For the text-containing cell, return its midpoint in (X, Y) coordinate format. 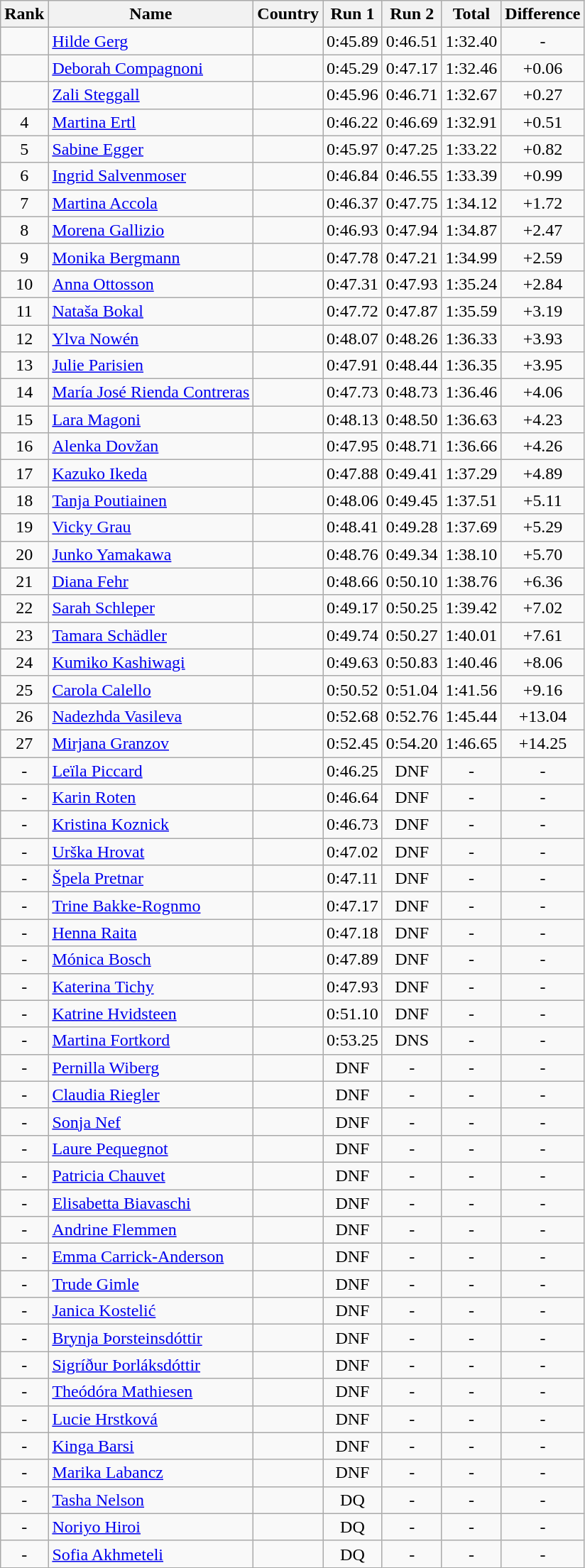
0:48.07 (353, 339)
Kumiko Kashiwagi (151, 662)
1:33.22 (471, 149)
Tasha Nelson (151, 1500)
16 (24, 446)
1:41.56 (471, 689)
Laure Pequegnot (151, 1148)
0:49.74 (353, 635)
1:36.46 (471, 393)
+4.89 (542, 473)
Špela Pretnar (151, 879)
0:49.28 (412, 527)
22 (24, 608)
Nadezhda Vasileva (151, 716)
Difference (542, 14)
Theódóra Mathiesen (151, 1392)
0:49.63 (353, 662)
13 (24, 366)
+0.82 (542, 149)
1:37.51 (471, 500)
1:35.59 (471, 311)
Katerina Tichy (151, 987)
1:40.46 (471, 662)
17 (24, 473)
Vicky Grau (151, 527)
Deborah Compagnoni (151, 68)
0:48.50 (412, 420)
+2.59 (542, 257)
0:47.89 (353, 960)
0:52.45 (353, 743)
1:36.33 (471, 339)
Name (151, 14)
0:49.34 (412, 554)
8 (24, 230)
0:46.93 (353, 230)
Ingrid Salvenmoser (151, 176)
0:50.27 (412, 635)
14 (24, 393)
+0.99 (542, 176)
Brynja Þorsteinsdóttir (151, 1338)
Ylva Nowén (151, 339)
+3.95 (542, 366)
0:47.94 (412, 230)
0:45.29 (353, 68)
19 (24, 527)
+8.06 (542, 662)
0:46.64 (353, 798)
0:46.71 (412, 95)
0:51.10 (353, 1014)
0:46.84 (353, 176)
Diana Fehr (151, 581)
12 (24, 339)
1:36.35 (471, 366)
Tamara Schädler (151, 635)
15 (24, 420)
+4.26 (542, 446)
1:36.66 (471, 446)
Katrine Hvidsteen (151, 1014)
6 (24, 176)
Julie Parisien (151, 366)
0:47.18 (353, 933)
0:46.51 (412, 41)
Martina Ertl (151, 122)
Emma Carrick-Anderson (151, 1257)
0:48.13 (353, 420)
0:52.68 (353, 716)
Karin Roten (151, 798)
Martina Fortkord (151, 1041)
Lara Magoni (151, 420)
0:51.04 (412, 689)
Rank (24, 14)
5 (24, 149)
1:34.99 (471, 257)
Run 1 (353, 14)
+1.72 (542, 203)
0:50.52 (353, 689)
Total (471, 14)
0:46.55 (412, 176)
0:47.02 (353, 852)
0:45.96 (353, 95)
+7.61 (542, 635)
1:32.46 (471, 68)
18 (24, 500)
Zali Steggall (151, 95)
María José Rienda Contreras (151, 393)
Urška Hrovat (151, 852)
Pernilla Wiberg (151, 1068)
+5.70 (542, 554)
Anna Ottosson (151, 284)
Janica Kostelić (151, 1311)
Martina Accola (151, 203)
+5.11 (542, 500)
+3.19 (542, 311)
0:46.69 (412, 122)
Country (288, 14)
0:54.20 (412, 743)
DNS (412, 1041)
Tanja Poutiainen (151, 500)
Carola Calello (151, 689)
Sigríður Þorláksdóttir (151, 1365)
0:50.10 (412, 581)
0:46.37 (353, 203)
Trine Bakke-Rognmo (151, 906)
0:46.73 (353, 825)
1:37.69 (471, 527)
0:47.88 (353, 473)
0:50.25 (412, 608)
+5.29 (542, 527)
Run 2 (412, 14)
Nataša Bokal (151, 311)
0:47.11 (353, 879)
9 (24, 257)
0:48.44 (412, 366)
26 (24, 716)
1:34.87 (471, 230)
1:38.10 (471, 554)
0:48.71 (412, 446)
Andrine Flemmen (151, 1230)
Sarah Schleper (151, 608)
0:48.26 (412, 339)
Lucie Hrstková (151, 1419)
24 (24, 662)
0:52.76 (412, 716)
0:47.72 (353, 311)
20 (24, 554)
0:47.78 (353, 257)
Mirjana Granzov (151, 743)
+14.25 (542, 743)
0:49.45 (412, 500)
0:47.95 (353, 446)
1:33.39 (471, 176)
0:47.31 (353, 284)
0:49.41 (412, 473)
Sonja Nef (151, 1122)
1:36.63 (471, 420)
Kazuko Ikeda (151, 473)
0:45.89 (353, 41)
1:34.12 (471, 203)
Morena Gallizio (151, 230)
+0.51 (542, 122)
+4.06 (542, 393)
1:37.29 (471, 473)
0:50.83 (412, 662)
25 (24, 689)
0:47.87 (412, 311)
Leïla Piccard (151, 770)
+0.27 (542, 95)
Patricia Chauvet (151, 1175)
Trude Gimle (151, 1284)
Sofia Akhmeteli (151, 1554)
Monika Bergmann (151, 257)
+6.36 (542, 581)
23 (24, 635)
+2.47 (542, 230)
0:47.21 (412, 257)
Henna Raita (151, 933)
7 (24, 203)
1:38.76 (471, 581)
Kristina Koznick (151, 825)
0:48.66 (353, 581)
Marika Labancz (151, 1473)
Alenka Dovžan (151, 446)
+4.23 (542, 420)
4 (24, 122)
1:32.67 (471, 95)
Hilde Gerg (151, 41)
0:49.17 (353, 608)
+13.04 (542, 716)
0:48.06 (353, 500)
0:48.41 (353, 527)
+9.16 (542, 689)
27 (24, 743)
21 (24, 581)
0:47.73 (353, 393)
1:35.24 (471, 284)
1:32.40 (471, 41)
10 (24, 284)
0:47.25 (412, 149)
+3.93 (542, 339)
0:53.25 (353, 1041)
Sabine Egger (151, 149)
1:32.91 (471, 122)
Kinga Barsi (151, 1446)
+2.84 (542, 284)
+0.06 (542, 68)
Mónica Bosch (151, 960)
0:47.91 (353, 366)
1:46.65 (471, 743)
0:48.76 (353, 554)
Junko Yamakawa (151, 554)
11 (24, 311)
Claudia Riegler (151, 1095)
Noriyo Hiroi (151, 1527)
Elisabetta Biavaschi (151, 1203)
+7.02 (542, 608)
1:39.42 (471, 608)
1:45.44 (471, 716)
0:47.75 (412, 203)
0:46.25 (353, 770)
0:45.97 (353, 149)
0:48.73 (412, 393)
1:40.01 (471, 635)
0:46.22 (353, 122)
